Search for the cell housing the specified text and yield its (X, Y) center coordinate. 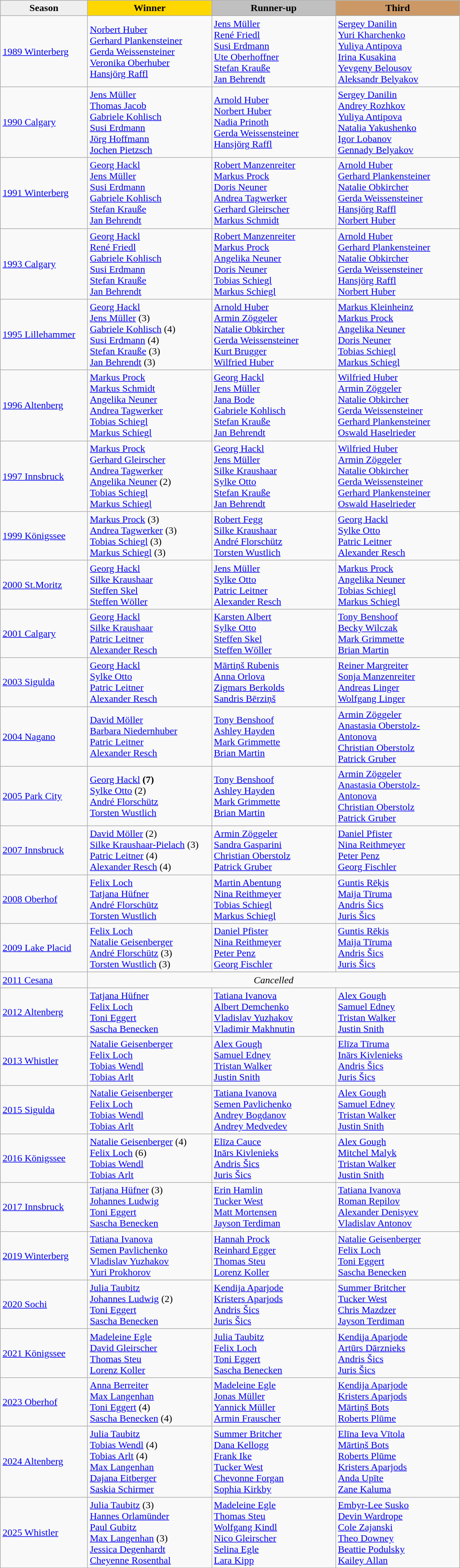
2023 Oberhof (44, 1402)
Season (44, 8)
Tony BenshoofBecky WilczakMark GrimmetteBrian Martin (397, 633)
2024 Altenberg (44, 1462)
Madeleine EgleThomas SteuWolfgang KindlNico GleirscherSelina EgleLara Kipp (274, 1532)
Martin AbentungNina ReithmeyerTobias SchieglMarkus Schiegl (274, 899)
Natalie GeisenbergerFelix LochToni EggertSascha Benecken (397, 1255)
2019 Winterberg (44, 1255)
2016 Königssee (44, 1158)
1989 Winterberg (44, 52)
2001 Calgary (44, 633)
Georg HacklRené FriedlGabriele KohlischSusi ErdmannStefan KraußeJan Behrendt (150, 264)
Markus ProckMarkus SchmidtAngelika NeunerAndrea TagwerkerTobias SchieglMarkus Schiegl (150, 405)
Reiner MargreiterSonja ManzenreiterAndreas LingerWolfgang Linger (397, 682)
1997 Innsbruck (44, 476)
Georg HacklSilke KraushaarPatric LeitnerAlexander Resch (150, 633)
Karsten AlbertSylke OttoSteffen SkelSteffen Wöller (274, 633)
David MöllerBarbara NiedernhuberPatric LeitnerAlexander Resch (150, 736)
Anna BerreiterMax LangenhanToni Eggert (4)Sascha Benecken (4) (150, 1402)
2000 St.Moritz (44, 584)
Cancelled (274, 980)
Julia TaubitzJohannes Ludwig (2)Toni EggertSascha Benecken (150, 1304)
Tatiana IvanovaSemen PavlichenkoVladislav YuzhakovYuri Prokhorov (150, 1255)
1991 Winterberg (44, 193)
Elīna Ieva VītolaMārtiņš BotsRoberts PlūmeKristers AparjodsAnda UpīteZane Kaluma (397, 1462)
Julia TaubitzTobias Wendl (4)Tobias Arlt (4)Max LangenhanDajana EitbergerSaskia Schirmer (150, 1462)
Georg HacklJens MüllerSusi ErdmannGabriele KohlischStefan KraußeJan Behrendt (150, 193)
Robert ManzenreiterMarkus ProckAngelika NeunerDoris NeunerTobias SchieglMarkus Schiegl (274, 264)
1995 Lillehammer (44, 335)
2004 Nagano (44, 736)
Erin HamlinTucker WestMatt MortensenJayson Terdiman (274, 1207)
Markus ProckAngelika NeunerTobias SchieglMarkus Schiegl (397, 584)
Georg HacklSilke KraushaarSteffen SkelSteffen Wöller (150, 584)
2012 Altenberg (44, 1012)
Markus ProckGerhard GleirscherAndrea TagwerkerAngelika Neuner (2)Tobias SchieglMarkus Schiegl (150, 476)
Winner (150, 8)
1993 Calgary (44, 264)
Madeleine EgleDavid GleirscherThomas SteuLorenz Koller (150, 1353)
Summer BritcherDana KelloggFrank IkeTucker WestChevonne ForganSophia Kirkby (274, 1462)
2015 Sigulda (44, 1110)
Runner-up (274, 8)
Georg HacklJens Müller (3)Gabriele Kohlisch (4)Susi Erdmann (4)Stefan Krauße (3)Jan Behrendt (3) (150, 335)
Julia Taubitz (3)Hannes OrlamünderPaul GubitzMax Langenhan (3)Jessica DegenhardtCheyenne Rosenthal (150, 1532)
Alex GoughMitchel MalykTristan WalkerJustin Snith (397, 1158)
Tatiana IvanovaRoman RepilovAlexander DenisyevVladislav Antonov (397, 1207)
Natalie Geisenberger (4)Felix Loch (6)Tobias WendlTobias Arlt (150, 1158)
1999 Königssee (44, 536)
Mārtiņš RubenisAnna OrlovaZigmars BerkoldsSandris Bērziņš (274, 682)
Tatiana IvanovaAlbert DemchenkoVladislav YuzhakovVladimir Makhnutin (274, 1012)
2020 Sochi (44, 1304)
Tatjana Hüfner (3)Johannes LudwigToni EggertSascha Benecken (150, 1207)
2013 Whistler (44, 1061)
Hannah ProckReinhard EggerThomas SteuLorenz Koller (274, 1255)
Summer BritcherTucker WestChris MazdzerJayson Terdiman (397, 1304)
Sergey DanilinYuri KharchenkoYuliya AntipovaIrina KusakinaYevgeny BelousovAleksandr Belyakov (397, 52)
Georg HacklJens MüllerSilke KraushaarSylke OttoStefan KraußeJan Behrendt (274, 476)
Sergey DanilinAndrey RozhkovYuliya AntipovaNatalia YakushenkoIgor LobanovGennady Belyakov (397, 122)
Tatiana IvanovaSemen PavlichenkoAndrey BogdanovAndrey Medvedev (274, 1110)
2008 Oberhof (44, 899)
Kendija AparjodeArtūrs DārznieksAndris ŠicsJuris Šics (397, 1353)
Julia TaubitzFelix LochToni EggertSascha Benecken (274, 1353)
Third (397, 8)
2021 Königssee (44, 1353)
Georg Hackl (7)Sylke Otto (2)André FlorschützTorsten Wustlich (150, 796)
2005 Park City (44, 796)
Arnold HuberArmin ZöggelerNatalie ObkircherGerda WeissensteinerKurt BruggerWilfried Huber (274, 335)
2003 Sigulda (44, 682)
2011 Cesana (44, 980)
Felix LochNatalie GeisenbergerAndré Florschütz (3)Torsten Wustlich (3) (150, 948)
1996 Altenberg (44, 405)
2025 Whistler (44, 1532)
Markus Prock (3)Andrea Tagwerker (3)Tobias Schiegl (3)Markus Schiegl (3) (150, 536)
Kendija AparjodeKristers AparjodsAndris ŠicsJuris Šics (274, 1304)
Tatjana HüfnerFelix LochToni EggertSascha Benecken (150, 1012)
2017 Innsbruck (44, 1207)
2009 Lake Placid (44, 948)
Madeleine EgleJonas MüllerYannick MüllerArmin Frauscher (274, 1402)
Elīza TīrumaInārs KivlenieksAndris ŠicsJuris Šics (397, 1061)
Markus KleinheinzMarkus ProckAngelika NeunerDoris NeunerTobias SchieglMarkus Schiegl (397, 335)
Norbert HuberGerhard PlankensteinerGerda WeissensteinerVeronika OberhuberHansjörg Raffl (150, 52)
Armin ZöggelerSandra GaspariniChristian OberstolzPatrick Gruber (274, 850)
Elīza CauceInārs KivlenieksAndris ŠicsJuris Šics (274, 1158)
Jens MüllerThomas JacobGabriele KohlischSusi ErdmannJörg HoffmannJochen Pietzsch (150, 122)
Kendija AparjodeKristers AparjodsMārtiņš BotsRoberts Plūme (397, 1402)
Embyr-Lee SuskoDevin WardropeCole ZajanskiTheo DowneyBeattie PodulskyKailey Allan (397, 1532)
Robert FeggSilke KraushaarAndré FlorschützTorsten Wustlich (274, 536)
Robert ManzenreiterMarkus ProckDoris NeunerAndrea TagwerkerGerhard GleirscherMarkus Schmidt (274, 193)
2007 Innsbruck (44, 850)
Georg HacklJens MüllerJana BodeGabriele KohlischStefan KraußeJan Behrendt (274, 405)
Felix LochTatjana HüfnerAndré FlorschützTorsten Wustlich (150, 899)
Arnold HuberNorbert HuberNadia PrinothGerda WeissensteinerHansjörg Raffl (274, 122)
David Möller (2)Silke Kraushaar-Pielach (3)Patric Leitner (4)Alexander Resch (4) (150, 850)
Jens MüllerSylke OttoPatric LeitnerAlexander Resch (274, 584)
1990 Calgary (44, 122)
Jens MüllerRené FriedlSusi ErdmannUte OberhoffnerStefan KraußeJan Behrendt (274, 52)
